From the cell containing the given text, extract its center point as [x, y] coordinate. 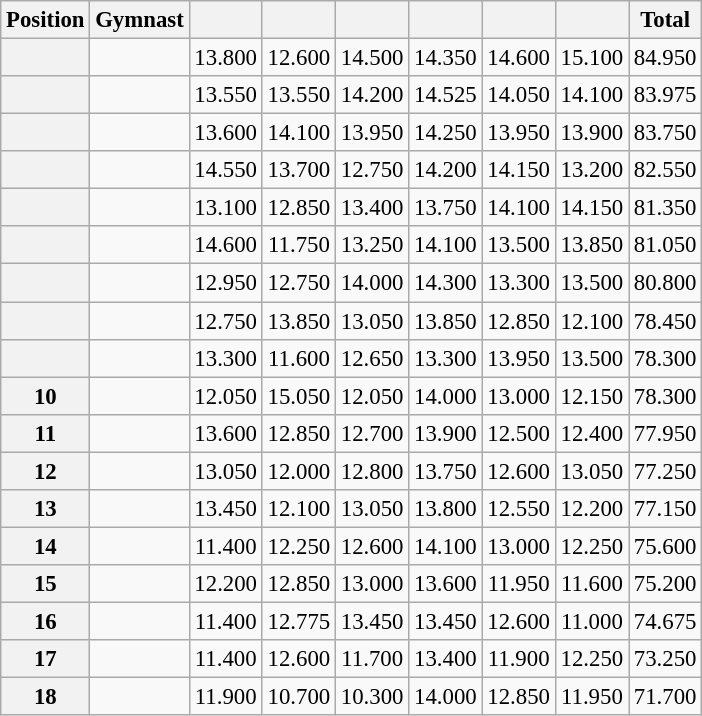
77.950 [664, 433]
13.100 [226, 208]
11 [46, 433]
15.050 [298, 396]
12 [46, 471]
14.300 [446, 283]
13.200 [592, 170]
10.300 [372, 697]
71.700 [664, 697]
81.350 [664, 208]
Position [46, 20]
15 [46, 584]
12.000 [298, 471]
12.950 [226, 283]
12.775 [298, 621]
14.350 [446, 58]
15.100 [592, 58]
12.800 [372, 471]
12.650 [372, 358]
11.000 [592, 621]
16 [46, 621]
17 [46, 659]
14.250 [446, 133]
80.800 [664, 283]
11.750 [298, 245]
12.150 [592, 396]
12.550 [518, 509]
12.500 [518, 433]
14.500 [372, 58]
84.950 [664, 58]
75.600 [664, 546]
13.700 [298, 170]
14.550 [226, 170]
78.450 [664, 321]
77.250 [664, 471]
82.550 [664, 170]
Total [664, 20]
13 [46, 509]
10.700 [298, 697]
11.700 [372, 659]
74.675 [664, 621]
10 [46, 396]
14.050 [518, 95]
14 [46, 546]
12.700 [372, 433]
13.250 [372, 245]
14.525 [446, 95]
18 [46, 697]
Gymnast [140, 20]
83.975 [664, 95]
77.150 [664, 509]
83.750 [664, 133]
75.200 [664, 584]
81.050 [664, 245]
73.250 [664, 659]
12.400 [592, 433]
